Return (X, Y) of the center of cell containing provided text 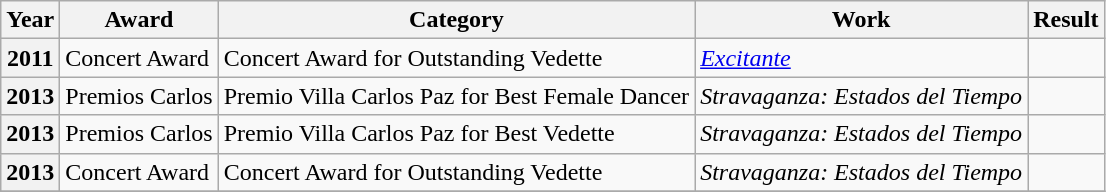
Result (1066, 20)
Category (456, 20)
Premio Villa Carlos Paz for Best Vedette (456, 134)
Work (862, 20)
Award (139, 20)
Year (30, 20)
2011 (30, 58)
Excitante (862, 58)
Premio Villa Carlos Paz for Best Female Dancer (456, 96)
